Extract the [x, y] coordinate from the center of the cell holding the provided text.  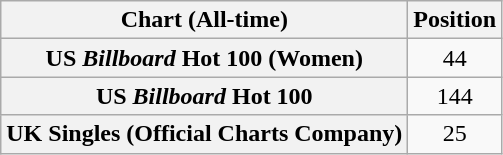
144 [455, 96]
US Billboard Hot 100 (Women) [204, 58]
25 [455, 134]
US Billboard Hot 100 [204, 96]
44 [455, 58]
Position [455, 20]
Chart (All-time) [204, 20]
UK Singles (Official Charts Company) [204, 134]
